Detect which cell encompasses the target text, then output its (x, y) center coordinate. 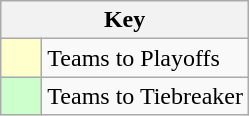
Key (125, 20)
Teams to Tiebreaker (146, 96)
Teams to Playoffs (146, 58)
